Pinpoint the cell where the given text exists, returning its (X, Y) midpoint coordinate. 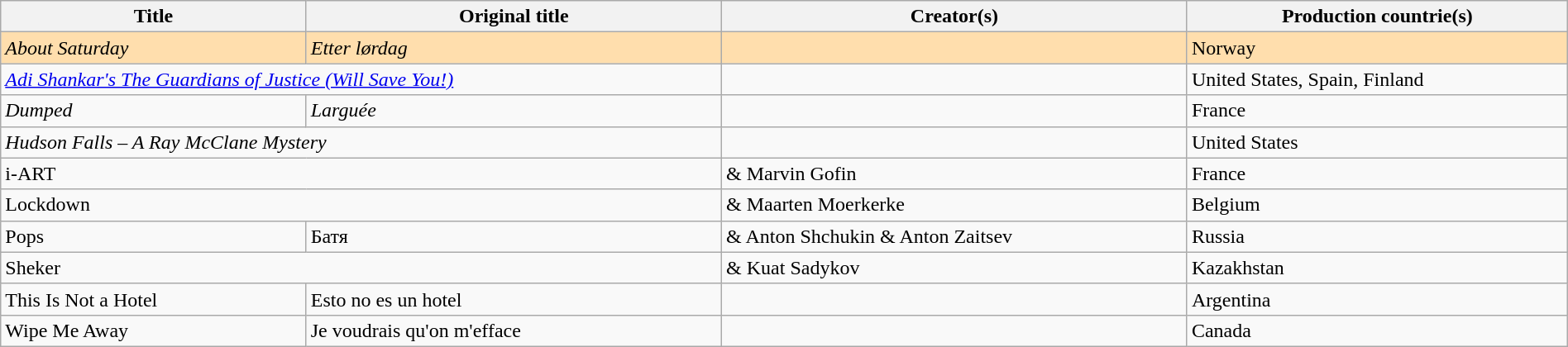
& Maarten Moerkerke (954, 205)
Dumped (154, 111)
About Saturday (154, 48)
Kazakhstan (1377, 268)
Title (154, 17)
Je voudrais qu'on m'efface (514, 330)
United States (1377, 142)
United States, Spain, Finland (1377, 79)
Wipe Me Away (154, 330)
Canada (1377, 330)
Norway (1377, 48)
Батя (514, 236)
Argentina (1377, 299)
Esto no es un hotel (514, 299)
Sheker (361, 268)
& Kuat Sadykov (954, 268)
Larguée (514, 111)
Lockdown (361, 205)
Production countrie(s) (1377, 17)
& Marvin Gofin (954, 173)
Creator(s) (954, 17)
This Is Not a Hotel (154, 299)
i-ART (361, 173)
Russia (1377, 236)
Pops (154, 236)
Etter lørdag (514, 48)
Hudson Falls – A Ray McClane Mystery (361, 142)
Original title (514, 17)
Belgium (1377, 205)
& Anton Shchukin & Anton Zaitsev (954, 236)
Adi Shankar's The Guardians of Justice (Will Save You!) (361, 79)
